Return (x, y) of the center of cell containing provided text 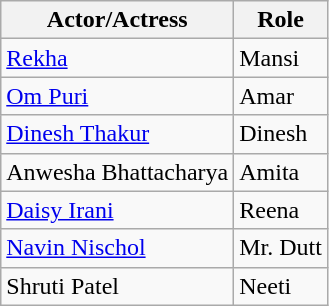
Rekha (118, 58)
Mr. Dutt (281, 248)
Amar (281, 96)
Daisy Irani (118, 210)
Dinesh Thakur (118, 134)
Navin Nischol (118, 248)
Dinesh (281, 134)
Mansi (281, 58)
Om Puri (118, 96)
Neeti (281, 286)
Anwesha Bhattacharya (118, 172)
Amita (281, 172)
Actor/Actress (118, 20)
Shruti Patel (118, 286)
Reena (281, 210)
Role (281, 20)
